Return the (X, Y) coordinate for the center point of the cell that contains the specified text.  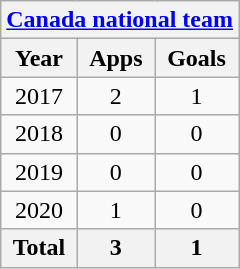
Goals (197, 58)
Year (39, 58)
Canada national team (120, 20)
Apps (116, 58)
2018 (39, 134)
2019 (39, 172)
3 (116, 248)
2020 (39, 210)
2017 (39, 96)
2 (116, 96)
Total (39, 248)
